For the text-containing cell, return its midpoint in [x, y] coordinate format. 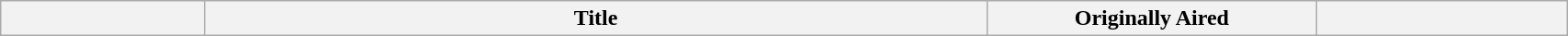
Originally Aired [1152, 18]
Title [595, 18]
